Determine the [X, Y] coordinate at the center of the cell enclosing the given text.  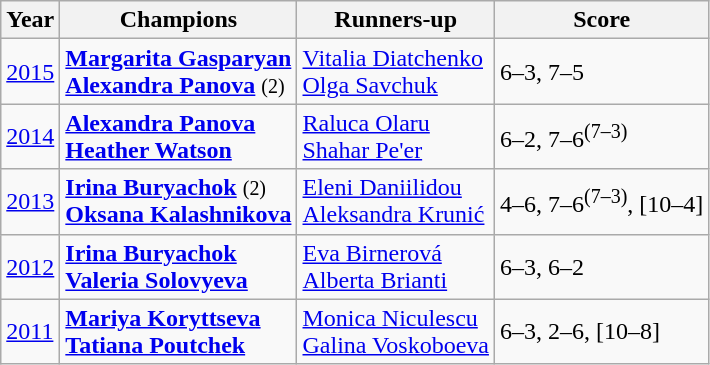
6–3, 7–5 [601, 72]
2012 [30, 266]
Vitalia Diatchenko Olga Savchuk [396, 72]
Mariya Koryttseva Tatiana Poutchek [178, 332]
6–3, 2–6, [10–8] [601, 332]
Raluca Olaru Shahar Pe'er [396, 136]
2011 [30, 332]
Margarita Gasparyan Alexandra Panova (2) [178, 72]
2013 [30, 202]
4–6, 7–6(7–3), [10–4] [601, 202]
Alexandra Panova Heather Watson [178, 136]
6–2, 7–6(7–3) [601, 136]
Eleni Daniilidou Aleksandra Krunić [396, 202]
Champions [178, 20]
2015 [30, 72]
Year [30, 20]
Runners-up [396, 20]
Eva Birnerová Alberta Brianti [396, 266]
6–3, 6–2 [601, 266]
Monica Niculescu Galina Voskoboeva [396, 332]
Irina Buryachok Valeria Solovyeva [178, 266]
Score [601, 20]
Irina Buryachok (2) Oksana Kalashnikova [178, 202]
2014 [30, 136]
